Find where the given text appears and provide that cell's center as (x, y) coordinate. 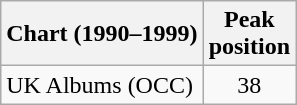
Chart (1990–1999) (102, 34)
38 (249, 85)
Peakposition (249, 34)
UK Albums (OCC) (102, 85)
